Provide the (x, y) coordinate of the cell's center where the given text is located.  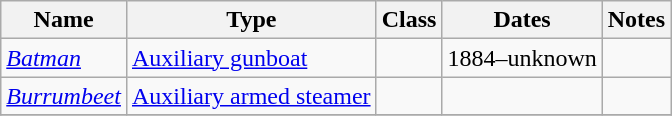
Auxiliary gunboat (251, 58)
Burrumbeet (64, 96)
Class (409, 20)
Auxiliary armed steamer (251, 96)
Batman (64, 58)
Type (251, 20)
Name (64, 20)
Dates (522, 20)
1884–unknown (522, 58)
Notes (636, 20)
